Search for the cell housing the specified text and yield its [X, Y] center coordinate. 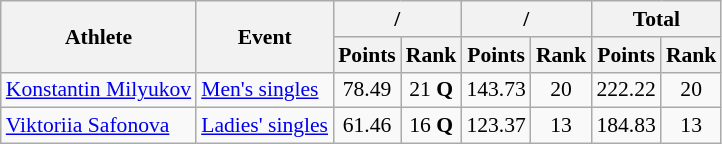
143.73 [496, 90]
Konstantin Milyukov [98, 90]
Men's singles [264, 90]
61.46 [367, 126]
21 Q [432, 90]
Athlete [98, 36]
Total [656, 19]
123.37 [496, 126]
78.49 [367, 90]
Event [264, 36]
184.83 [626, 126]
16 Q [432, 126]
222.22 [626, 90]
Ladies' singles [264, 126]
Viktoriia Safonova [98, 126]
